Locate the cell with the specified text and output its [x, y] center coordinate. 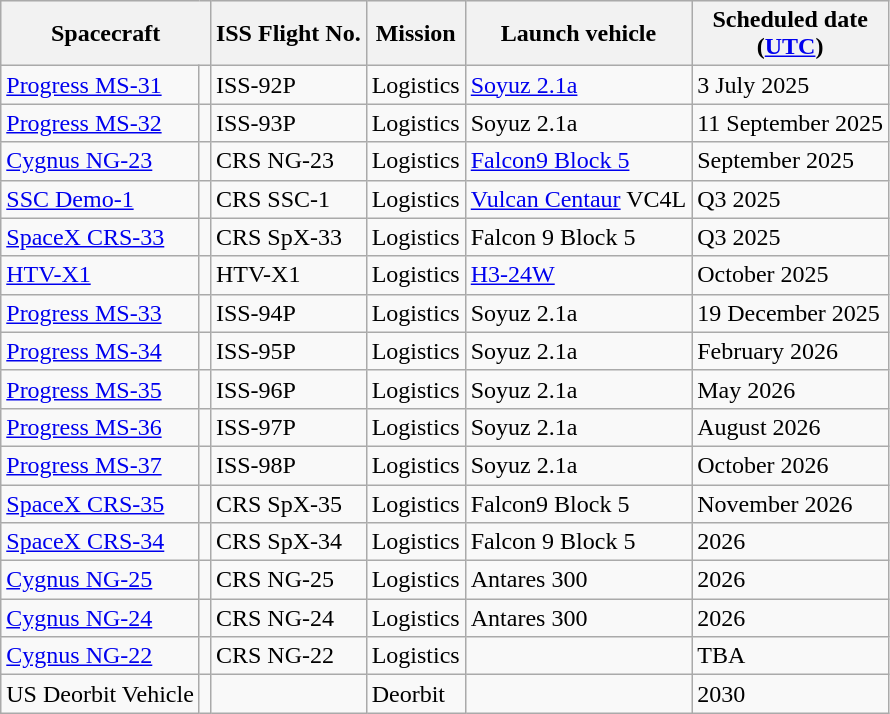
ISS-96P [288, 389]
October 2026 [790, 465]
Deorbit [416, 694]
SpaceX CRS-33 [100, 237]
Cygnus NG-25 [100, 580]
CRS NG-23 [288, 161]
ISS-93P [288, 123]
Progress MS-35 [100, 389]
CRS SpX-35 [288, 503]
Spacecraft [106, 34]
May 2026 [790, 389]
H3-24W [578, 275]
September 2025 [790, 161]
11 September 2025 [790, 123]
CRS SpX-33 [288, 237]
CRS SpX-34 [288, 542]
CRS SSC-1 [288, 199]
SpaceX CRS-34 [100, 542]
ISS-92P [288, 85]
ISS Flight No. [288, 34]
Vulcan Centaur VC4L [578, 199]
TBA [790, 656]
Progress MS-33 [100, 313]
CRS NG-25 [288, 580]
US Deorbit Vehicle [100, 694]
SpaceX CRS-35 [100, 503]
November 2026 [790, 503]
CRS NG-22 [288, 656]
Progress MS-37 [100, 465]
ISS-95P [288, 351]
Progress MS-34 [100, 351]
February 2026 [790, 351]
Progress MS-31 [100, 85]
ISS-94P [288, 313]
Launch vehicle [578, 34]
SSC Demo-1 [100, 199]
3 July 2025 [790, 85]
ISS-98P [288, 465]
Progress MS-32 [100, 123]
Cygnus NG-24 [100, 618]
2030 [790, 694]
Cygnus NG-23 [100, 161]
Progress MS-36 [100, 427]
ISS-97P [288, 427]
Cygnus NG-22 [100, 656]
CRS NG-24 [288, 618]
August 2026 [790, 427]
19 December 2025 [790, 313]
October 2025 [790, 275]
Scheduled date(UTC) [790, 34]
Mission [416, 34]
